Scan for the cell matching the given text and deliver its (X, Y) coordinate at center. 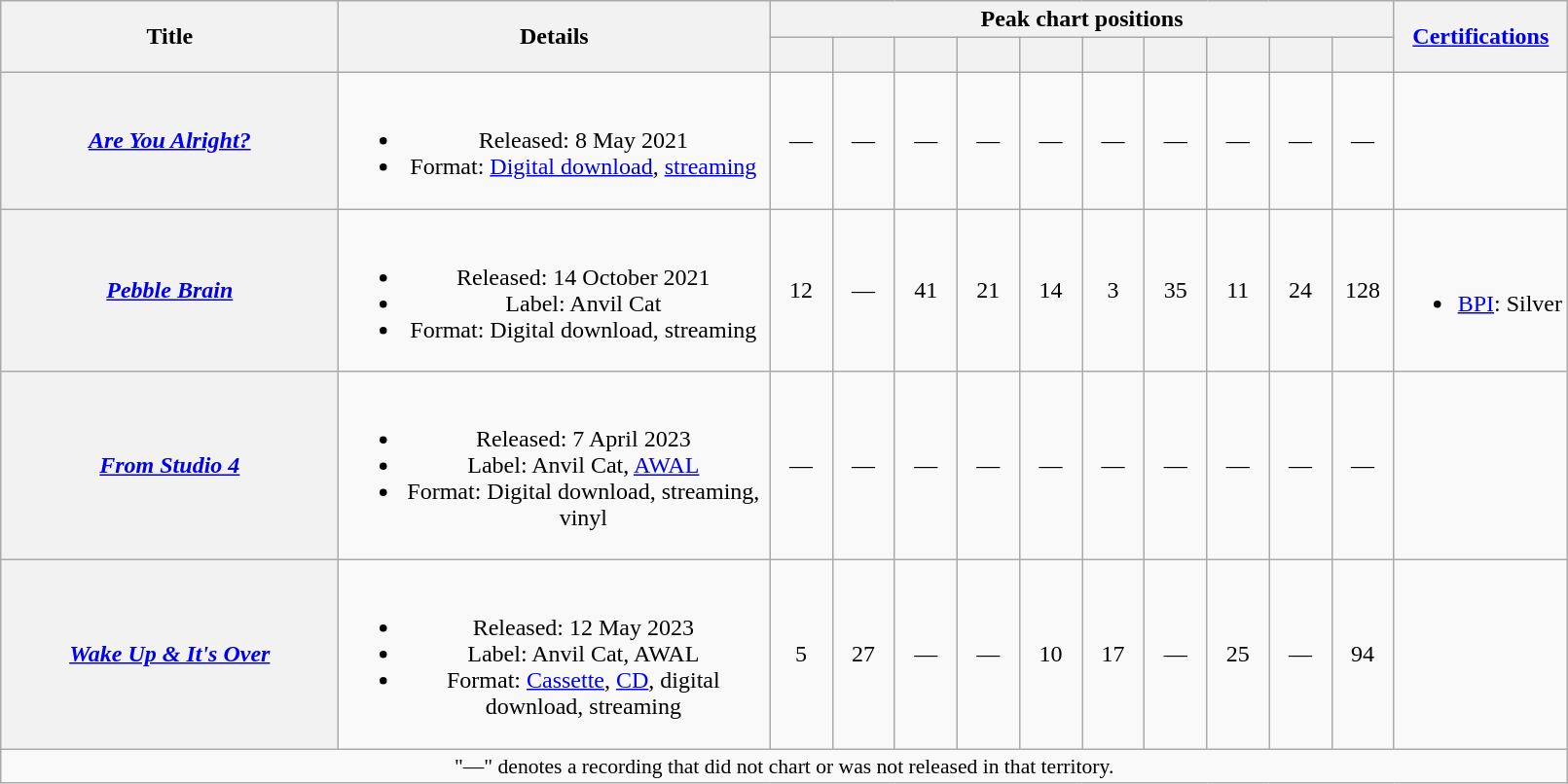
27 (863, 655)
94 (1363, 655)
128 (1363, 290)
Are You Alright? (169, 140)
Released: 7 April 2023Label: Anvil Cat, AWALFormat: Digital download, streaming, vinyl (555, 466)
17 (1113, 655)
11 (1238, 290)
Pebble Brain (169, 290)
5 (801, 655)
10 (1050, 655)
Released: 14 October 2021Label: Anvil CatFormat: Digital download, streaming (555, 290)
"—" denotes a recording that did not chart or was not released in that territory. (784, 766)
Released: 12 May 2023Label: Anvil Cat, AWALFormat: Cassette, CD, digital download, streaming (555, 655)
Details (555, 37)
3 (1113, 290)
Peak chart positions (1082, 19)
21 (988, 290)
Released: 8 May 2021Format: Digital download, streaming (555, 140)
Wake Up & It's Over (169, 655)
BPI: Silver (1480, 290)
14 (1050, 290)
35 (1176, 290)
25 (1238, 655)
24 (1300, 290)
Title (169, 37)
From Studio 4 (169, 466)
41 (926, 290)
Certifications (1480, 37)
12 (801, 290)
